Pinpoint the cell where the given text exists, returning its (x, y) midpoint coordinate. 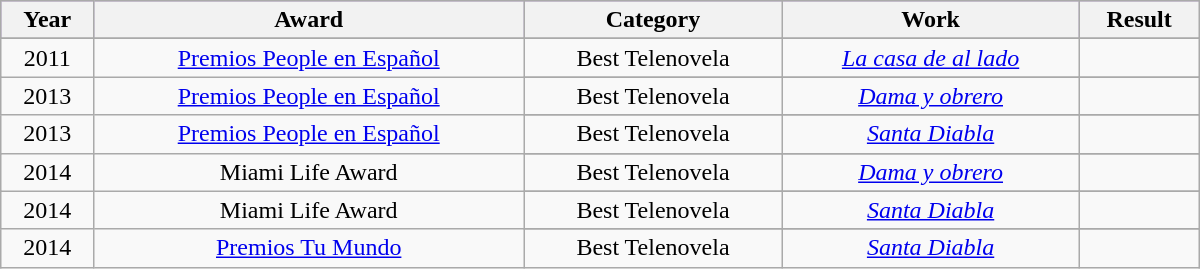
Category (654, 20)
Premios Tu Mundo (309, 248)
Award (309, 20)
Year (48, 20)
La casa de al lado (930, 58)
Work (930, 20)
2011 (48, 58)
Result (1139, 20)
